Search for the cell housing the specified text and yield its [x, y] center coordinate. 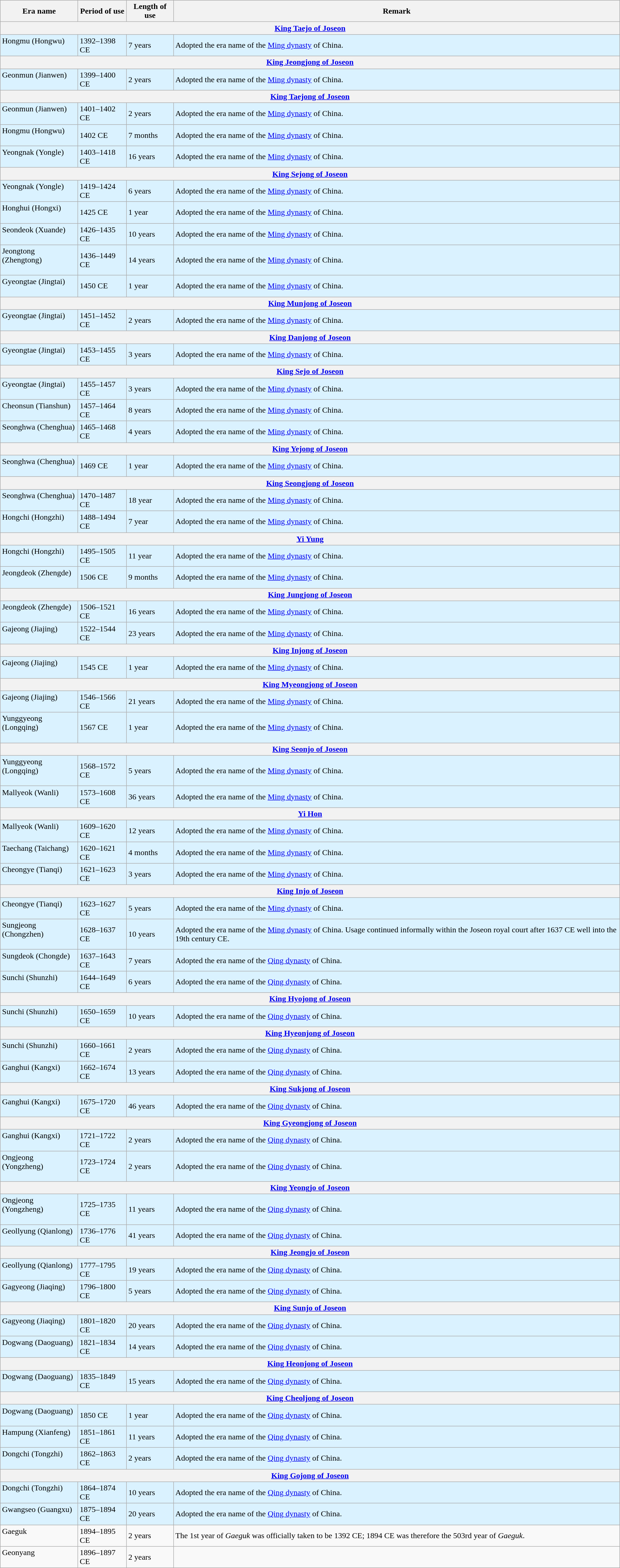
Era name [39, 11]
1725–1735 CE [102, 1209]
1623–1627 CE [102, 908]
The 1st year of Gaeguk was officially taken to be 1392 CE; 1894 CE was therefore the 503rd year of Gaeguk. [397, 1536]
1675–1720 CE [102, 1106]
Jeongtong (Zhengtong) [39, 260]
1875–1894 CE [102, 1514]
1864–1874 CE [102, 1493]
1465–1468 CE [102, 432]
Remark [397, 11]
1546–1566 CE [102, 701]
1522–1544 CE [102, 633]
1736–1776 CE [102, 1236]
King Cheoljong of Joseon [310, 1398]
1644–1649 CE [102, 982]
1662–1674 CE [102, 1072]
King Sukjong of Joseon [310, 1089]
1403–1418 CE [102, 156]
1399–1400 CE [102, 80]
1896–1897 CE [102, 1557]
King Jeongjo of Joseon [310, 1252]
18 year [150, 500]
7 months [150, 135]
King Seongjong of Joseon [310, 483]
1850 CE [102, 1415]
1637–1643 CE [102, 960]
Gaeguk [39, 1536]
1545 CE [102, 668]
1436–1449 CE [102, 260]
Sungdeok (Chongde) [39, 960]
King Gojong of Joseon [310, 1475]
15 years [150, 1381]
1835–1849 CE [102, 1381]
1469 CE [102, 466]
King Sejo of Joseon [310, 372]
1721–1722 CE [102, 1140]
1402 CE [102, 135]
1801–1820 CE [102, 1325]
King Danjong of Joseon [310, 337]
1506–1521 CE [102, 612]
12 years [150, 831]
King Yeongjo of Joseon [310, 1188]
1401–1402 CE [102, 113]
1453–1455 CE [102, 355]
9 months [150, 577]
King Sunjo of Joseon [310, 1308]
King Taejong of Joseon [310, 96]
21 years [150, 701]
King Taejo of Joseon [310, 28]
11 year [150, 556]
1567 CE [102, 727]
King Hyojong of Joseon [310, 999]
King Injong of Joseon [310, 650]
Cheonsun (Tianshun) [39, 410]
King Jungjong of Joseon [310, 595]
Yi Yung [310, 539]
46 years [150, 1106]
King Yejong of Joseon [310, 449]
King Hyeonjong of Joseon [310, 1033]
1777–1795 CE [102, 1269]
King Myeongjong of Joseon [310, 684]
1425 CE [102, 212]
23 years [150, 633]
7 year [150, 522]
1620–1621 CE [102, 852]
13 years [150, 1072]
1450 CE [102, 286]
8 years [150, 410]
1609–1620 CE [102, 831]
19 years [150, 1269]
Period of use [102, 11]
Hampung (Xianfeng) [39, 1436]
1621–1623 CE [102, 874]
King Injo of Joseon [310, 891]
4 years [150, 432]
1862–1863 CE [102, 1458]
King Jeongjong of Joseon [310, 62]
King Gyeongjong of Joseon [310, 1123]
Seondeok (Xuande) [39, 234]
1506 CE [102, 577]
Gwangseo (Guangxu) [39, 1514]
1660–1661 CE [102, 1050]
Geonyang [39, 1557]
King Seonjo of Joseon [310, 749]
1419–1424 CE [102, 191]
1392–1398 CE [102, 45]
1851–1861 CE [102, 1436]
1457–1464 CE [102, 410]
1455–1457 CE [102, 388]
Honghui (Hongxi) [39, 212]
1426–1435 CE [102, 234]
1650–1659 CE [102, 1016]
1796–1800 CE [102, 1291]
36 years [150, 797]
Taechang (Taichang) [39, 852]
1451–1452 CE [102, 320]
1628–1637 CE [102, 934]
41 years [150, 1236]
1573–1608 CE [102, 797]
Sungjeong (Chongzhen) [39, 934]
1495–1505 CE [102, 556]
Length of use [150, 11]
King Sejong of Joseon [310, 174]
1568–1572 CE [102, 771]
1723–1724 CE [102, 1166]
King Heonjong of Joseon [310, 1364]
Yi Hon [310, 814]
1821–1834 CE [102, 1347]
King Munjong of Joseon [310, 303]
1470–1487 CE [102, 500]
1488–1494 CE [102, 522]
1894–1895 CE [102, 1536]
4 months [150, 852]
